Find where the given text appears and provide that cell's center as (X, Y) coordinate. 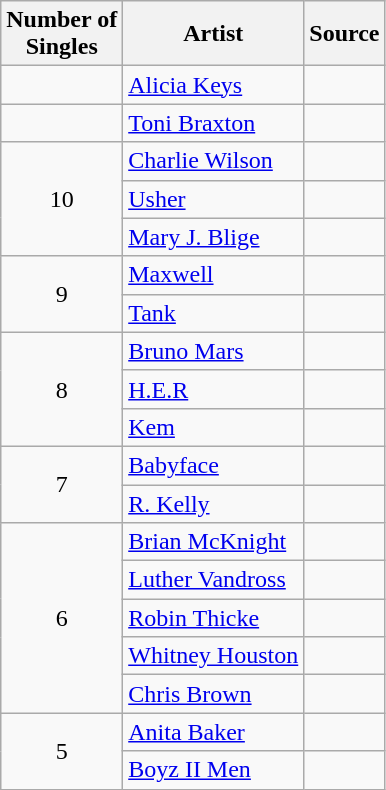
Chris Brown (214, 694)
Number ofSingles (62, 34)
Kem (214, 427)
Robin Thicke (214, 618)
7 (62, 484)
Luther Vandross (214, 580)
Alicia Keys (214, 85)
Bruno Mars (214, 351)
9 (62, 294)
Maxwell (214, 275)
Anita Baker (214, 732)
Brian McKnight (214, 542)
Babyface (214, 465)
10 (62, 199)
Source (344, 34)
Tank (214, 313)
8 (62, 389)
Mary J. Blige (214, 237)
H.E.R (214, 389)
5 (62, 751)
R. Kelly (214, 503)
Usher (214, 199)
Boyz II Men (214, 770)
Charlie Wilson (214, 161)
6 (62, 618)
Whitney Houston (214, 656)
Artist (214, 34)
Toni Braxton (214, 123)
